From the cell containing the given text, extract its center point as [x, y] coordinate. 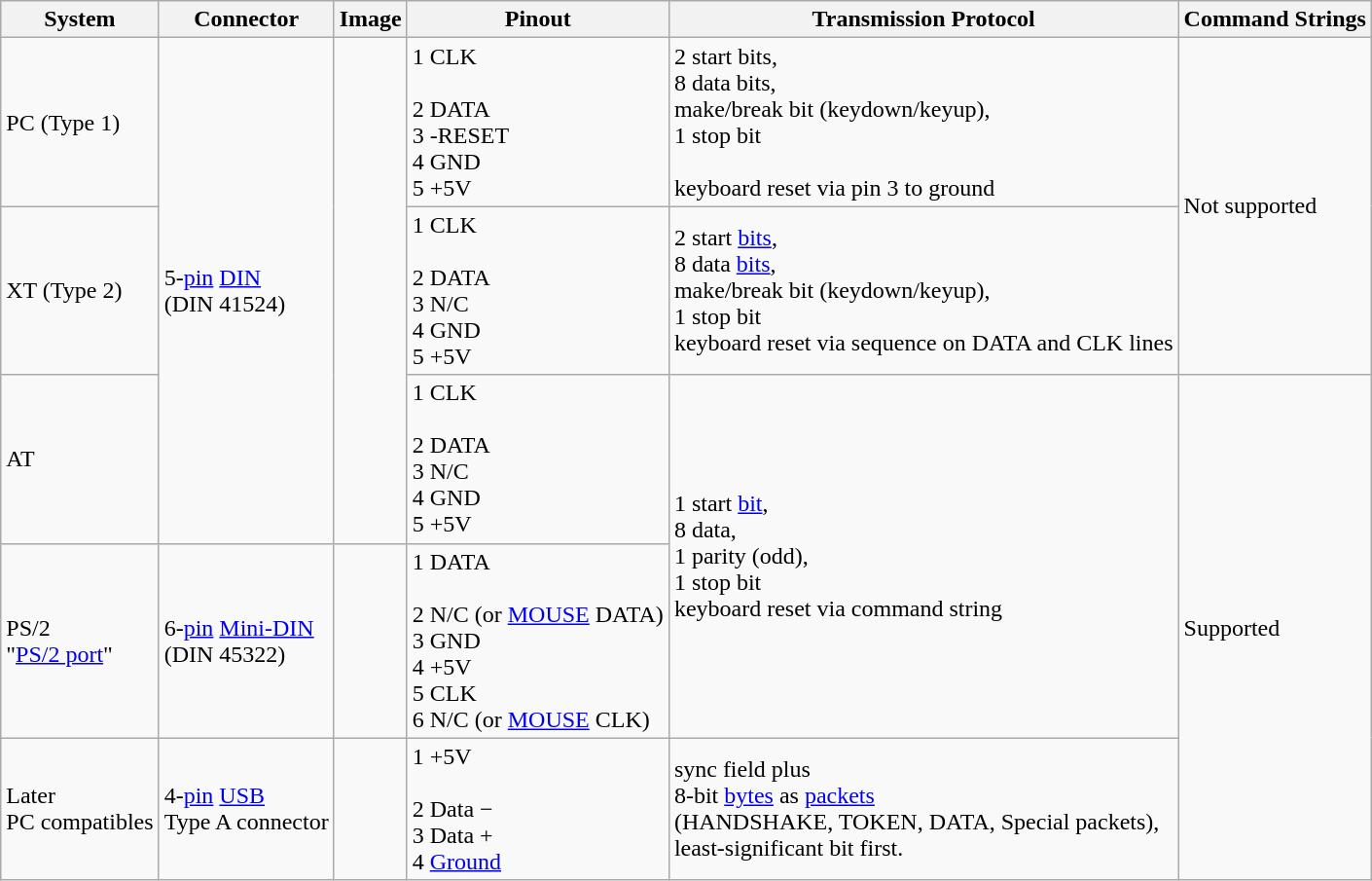
System [80, 19]
Pinout [537, 19]
Transmission Protocol [923, 19]
AT [80, 459]
5-pin DIN(DIN 41524) [246, 290]
Command Strings [1275, 19]
Supported [1275, 627]
1 start bit,8 data,1 parity (odd),1 stop bitkeyboard reset via command string [923, 557]
Not supported [1275, 206]
Connector [246, 19]
1 CLK2 DATA 3 -RESET 4 GND 5 +5V [537, 123]
XT (Type 2) [80, 290]
sync field plus8-bit bytes as packets(HANDSHAKE, TOKEN, DATA, Special packets),least-significant bit first. [923, 809]
PC (Type 1) [80, 123]
4-pin USBType A connector [246, 809]
2 start bits,8 data bits,make/break bit (keydown/keyup),1 stop bitkeyboard reset via sequence on DATA and CLK lines [923, 290]
PS/2"PS/2 port" [80, 641]
1 DATA2 N/C (or MOUSE DATA) 3 GND 4 +5V 5 CLK 6 N/C (or MOUSE CLK) [537, 641]
2 start bits,8 data bits,make/break bit (keydown/keyup),1 stop bitkeyboard reset via pin 3 to ground [923, 123]
6-pin Mini-DIN(DIN 45322) [246, 641]
LaterPC compatibles [80, 809]
Image [370, 19]
1 +5V2 Data − 3 Data + 4 Ground [537, 809]
